Extract the [X, Y] coordinate from the center of the cell holding the provided text.  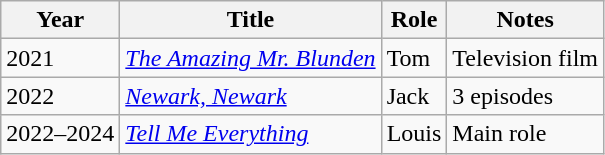
Television film [526, 58]
Role [414, 20]
2022 [60, 96]
Year [60, 20]
The Amazing Mr. Blunden [250, 58]
Newark, Newark [250, 96]
Main role [526, 134]
2021 [60, 58]
3 episodes [526, 96]
Jack [414, 96]
Tell Me Everything [250, 134]
Title [250, 20]
Notes [526, 20]
Tom [414, 58]
Louis [414, 134]
2022–2024 [60, 134]
